Return [X, Y] of the center of cell containing provided text 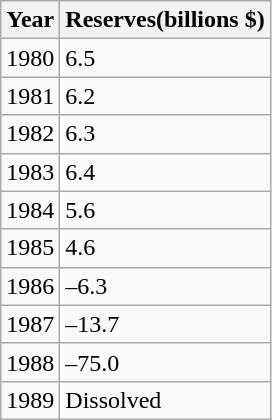
1988 [30, 362]
1983 [30, 172]
1985 [30, 248]
–75.0 [165, 362]
–13.7 [165, 324]
6.3 [165, 134]
1987 [30, 324]
1984 [30, 210]
6.5 [165, 58]
6.4 [165, 172]
1989 [30, 400]
4.6 [165, 248]
6.2 [165, 96]
Year [30, 20]
1980 [30, 58]
Reserves(billions $) [165, 20]
1986 [30, 286]
1981 [30, 96]
Dissolved [165, 400]
5.6 [165, 210]
–6.3 [165, 286]
1982 [30, 134]
